For the text-containing cell, return its midpoint in (X, Y) coordinate format. 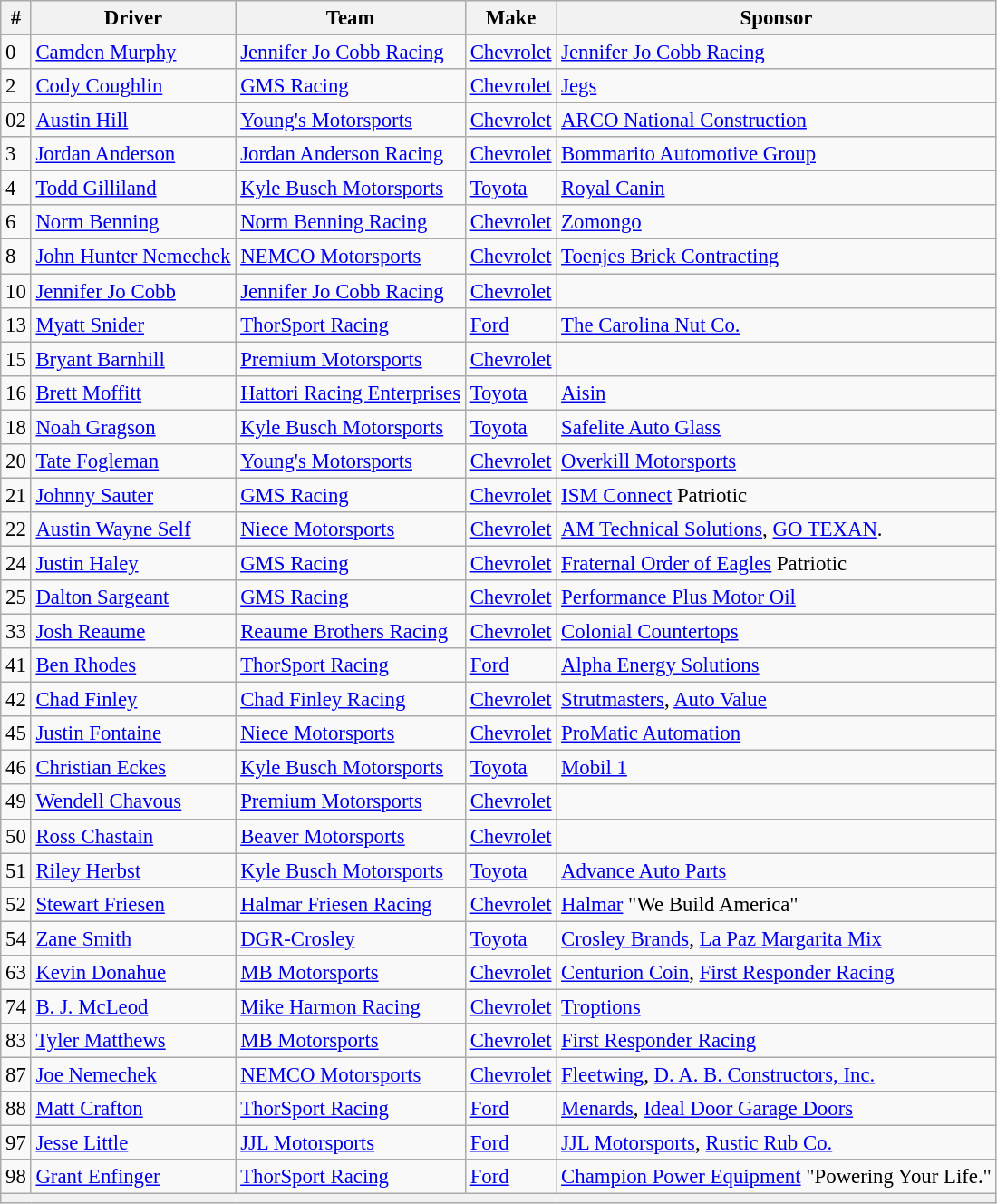
Menards, Ideal Door Garage Doors (776, 1109)
Stewart Friesen (133, 904)
Riley Herbst (133, 870)
45 (16, 733)
41 (16, 665)
The Carolina Nut Co. (776, 325)
Strutmasters, Auto Value (776, 700)
Matt Crafton (133, 1109)
Joe Nemechek (133, 1074)
Austin Wayne Self (133, 529)
Cody Coughlin (133, 86)
Camden Murphy (133, 53)
B. J. McLeod (133, 1006)
Team (351, 18)
JJL Motorsports (351, 1143)
49 (16, 802)
0 (16, 53)
50 (16, 836)
Bommarito Automotive Group (776, 154)
Noah Gragson (133, 427)
13 (16, 325)
Sponsor (776, 18)
15 (16, 359)
Colonial Countertops (776, 632)
18 (16, 427)
Mobil 1 (776, 768)
ARCO National Construction (776, 121)
Performance Plus Motor Oil (776, 597)
Hattori Racing Enterprises (351, 393)
Johnny Sauter (133, 495)
DGR-Crosley (351, 938)
Zomongo (776, 222)
4 (16, 189)
Chad Finley (133, 700)
6 (16, 222)
2 (16, 86)
21 (16, 495)
Wendell Chavous (133, 802)
Fleetwing, D. A. B. Constructors, Inc. (776, 1074)
Justin Haley (133, 563)
Advance Auto Parts (776, 870)
Myatt Snider (133, 325)
Alpha Energy Solutions (776, 665)
10 (16, 291)
Champion Power Equipment "Powering Your Life." (776, 1177)
63 (16, 973)
Jordan Anderson Racing (351, 154)
97 (16, 1143)
16 (16, 393)
Jennifer Jo Cobb (133, 291)
Grant Enfinger (133, 1177)
Jordan Anderson (133, 154)
Justin Fontaine (133, 733)
Todd Gilliland (133, 189)
Overkill Motorsports (776, 461)
Norm Benning (133, 222)
88 (16, 1109)
AM Technical Solutions, GO TEXAN. (776, 529)
Ross Chastain (133, 836)
Jegs (776, 86)
Tyler Matthews (133, 1041)
Dalton Sargeant (133, 597)
Aisin (776, 393)
Reaume Brothers Racing (351, 632)
Chad Finley Racing (351, 700)
Fraternal Order of Eagles Patriotic (776, 563)
52 (16, 904)
54 (16, 938)
74 (16, 1006)
Toenjes Brick Contracting (776, 257)
Brett Moffitt (133, 393)
Halmar Friesen Racing (351, 904)
Jesse Little (133, 1143)
Norm Benning Racing (351, 222)
First Responder Racing (776, 1041)
Troptions (776, 1006)
83 (16, 1041)
Kevin Donahue (133, 973)
Crosley Brands, La Paz Margarita Mix (776, 938)
Driver (133, 18)
ISM Connect Patriotic (776, 495)
42 (16, 700)
Tate Fogleman (133, 461)
Centurion Coin, First Responder Racing (776, 973)
51 (16, 870)
33 (16, 632)
Bryant Barnhill (133, 359)
3 (16, 154)
John Hunter Nemechek (133, 257)
02 (16, 121)
Ben Rhodes (133, 665)
Mike Harmon Racing (351, 1006)
8 (16, 257)
87 (16, 1074)
20 (16, 461)
JJL Motorsports, Rustic Rub Co. (776, 1143)
Zane Smith (133, 938)
# (16, 18)
Halmar "We Build America" (776, 904)
Austin Hill (133, 121)
Josh Reaume (133, 632)
Christian Eckes (133, 768)
46 (16, 768)
98 (16, 1177)
ProMatic Automation (776, 733)
Royal Canin (776, 189)
Make (510, 18)
25 (16, 597)
Safelite Auto Glass (776, 427)
Beaver Motorsports (351, 836)
24 (16, 563)
22 (16, 529)
